From the cell containing the given text, extract its center point as (X, Y) coordinate. 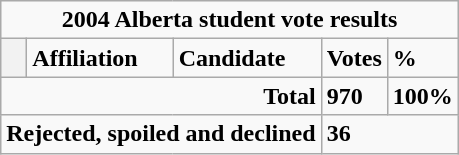
% (422, 58)
2004 Alberta student vote results (230, 20)
Candidate (247, 58)
Rejected, spoiled and declined (161, 134)
Affiliation (100, 58)
36 (390, 134)
Votes (354, 58)
970 (354, 96)
Total (161, 96)
100% (422, 96)
